Locate the cell with the specified text and output its [x, y] center coordinate. 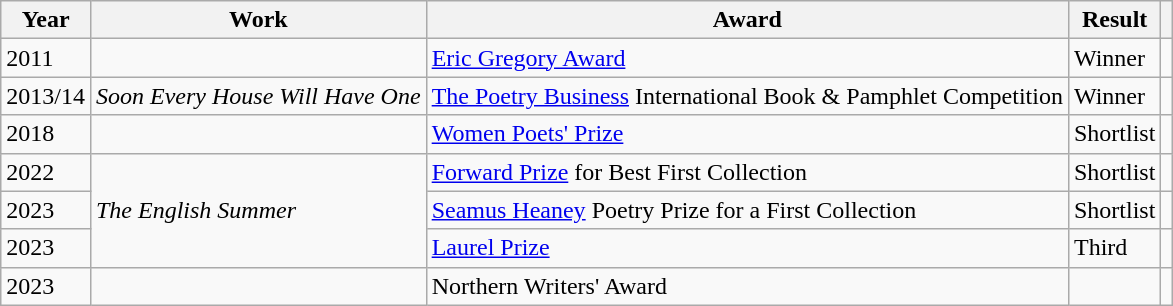
Forward Prize for Best First Collection [747, 172]
Work [258, 20]
The English Summer [258, 210]
2018 [46, 134]
Seamus Heaney Poetry Prize for a First Collection [747, 210]
Northern Writers' Award [747, 286]
Result [1114, 20]
2013/14 [46, 96]
Third [1114, 248]
Year [46, 20]
2011 [46, 58]
Award [747, 20]
Laurel Prize [747, 248]
Eric Gregory Award [747, 58]
2022 [46, 172]
Women Poets' Prize [747, 134]
Soon Every House Will Have One [258, 96]
The Poetry Business International Book & Pamphlet Competition [747, 96]
